Output the (X, Y) coordinate of the center of the cell containing the given text.  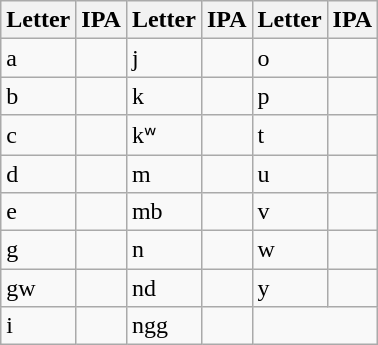
i (38, 326)
c (38, 135)
gw (38, 288)
t (290, 135)
mb (164, 212)
u (290, 173)
m (164, 173)
g (38, 250)
nd (164, 288)
b (38, 96)
w (290, 250)
k (164, 96)
v (290, 212)
e (38, 212)
d (38, 173)
j (164, 58)
p (290, 96)
a (38, 58)
n (164, 250)
kʷ (164, 135)
y (290, 288)
o (290, 58)
ngg (164, 326)
